From the cell containing the given text, extract its center point as [x, y] coordinate. 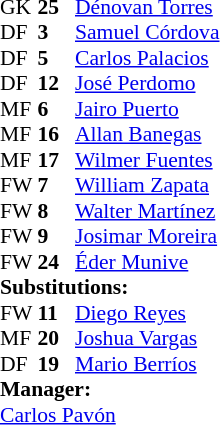
Jairo Puerto [147, 109]
Walter Martínez [147, 211]
Manager: [110, 389]
William Zapata [147, 185]
Carlos Palacios [147, 58]
Diego Reyes [147, 313]
7 [57, 185]
Wilmer Fuentes [147, 160]
Allan Banegas [147, 135]
16 [57, 135]
Samuel Córdova [147, 33]
Josimar Moreira [147, 237]
19 [57, 364]
Substitutions: [110, 287]
8 [57, 211]
12 [57, 83]
3 [57, 33]
11 [57, 313]
9 [57, 237]
17 [57, 160]
24 [57, 262]
José Perdomo [147, 83]
Éder Munive [147, 262]
20 [57, 339]
5 [57, 58]
Joshua Vargas [147, 339]
6 [57, 109]
Mario Berríos [147, 364]
